Detect which cell encompasses the target text, then output its [X, Y] center coordinate. 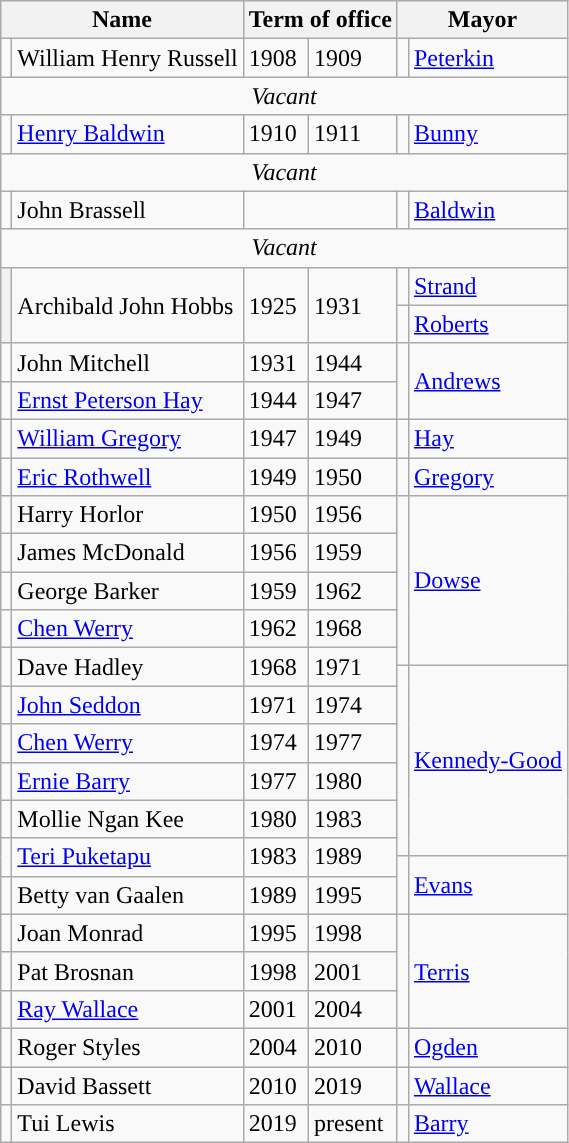
Eric Rothwell [128, 477]
Evans [488, 885]
Hay [488, 438]
present [352, 1124]
Wallace [488, 1085]
Henry Baldwin [128, 134]
Ray Wallace [128, 1009]
Barry [488, 1124]
Terris [488, 971]
Baldwin [488, 210]
James McDonald [128, 553]
John Mitchell [128, 362]
1925 [276, 305]
Ogden [488, 1047]
George Barker [128, 591]
Pat Brosnan [128, 971]
Betty van Gaalen [128, 895]
Gregory [488, 477]
Andrews [488, 381]
1909 [352, 58]
Roger Styles [128, 1047]
Teri Puketapu [128, 857]
Mollie Ngan Kee [128, 819]
Dave Hadley [128, 667]
Archibald John Hobbs [128, 305]
Harry Horlor [128, 515]
Ernst Peterson Hay [128, 400]
Ernie Barry [128, 781]
Dowse [488, 581]
William Henry Russell [128, 58]
Peterkin [488, 58]
John Brassell [128, 210]
Bunny [488, 134]
1908 [276, 58]
William Gregory [128, 438]
Joan Monrad [128, 933]
1911 [352, 134]
1910 [276, 134]
Mayor [482, 20]
David Bassett [128, 1085]
Name [122, 20]
Roberts [488, 324]
Kennedy-Good [488, 761]
John Seddon [128, 705]
Strand [488, 286]
Term of office [320, 20]
Tui Lewis [128, 1124]
